Pinpoint the cell where the given text exists, returning its [x, y] midpoint coordinate. 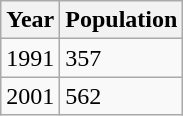
1991 [30, 58]
357 [122, 58]
Population [122, 20]
562 [122, 96]
Year [30, 20]
2001 [30, 96]
